Return [X, Y] of the center of cell containing provided text 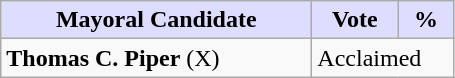
Acclaimed [383, 58]
% [426, 20]
Thomas C. Piper (X) [156, 58]
Mayoral Candidate [156, 20]
Vote [355, 20]
